Determine the (x, y) coordinate at the center of the cell enclosing the given text.  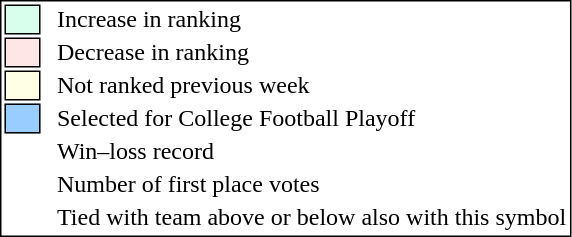
Number of first place votes (312, 185)
Increase in ranking (312, 19)
Win–loss record (312, 151)
Selected for College Football Playoff (312, 119)
Tied with team above or below also with this symbol (312, 217)
Decrease in ranking (312, 53)
Not ranked previous week (312, 85)
